Find where the given text appears and provide that cell's center as [x, y] coordinate. 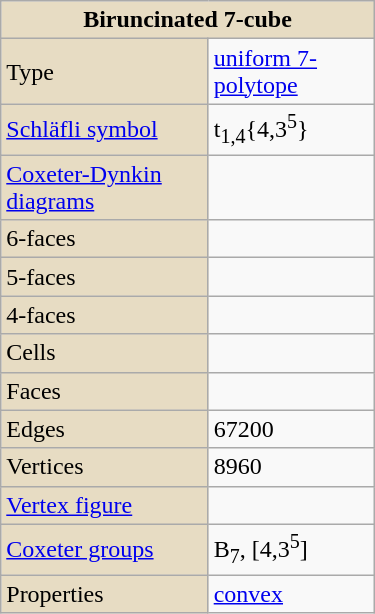
Vertices [104, 467]
Coxeter groups [104, 550]
67200 [291, 429]
Faces [104, 391]
6-faces [104, 239]
Type [104, 72]
convex [291, 594]
uniform 7-polytope [291, 72]
5-faces [104, 277]
Coxeter-Dynkin diagrams [104, 188]
Vertex figure [104, 505]
B7, [4,35] [291, 550]
Schläfli symbol [104, 130]
Edges [104, 429]
8960 [291, 467]
Properties [104, 594]
4-faces [104, 315]
Biruncinated 7-cube [188, 20]
t1,4{4,35} [291, 130]
Cells [104, 353]
